Determine the (X, Y) coordinate at the center of the cell enclosing the given text.  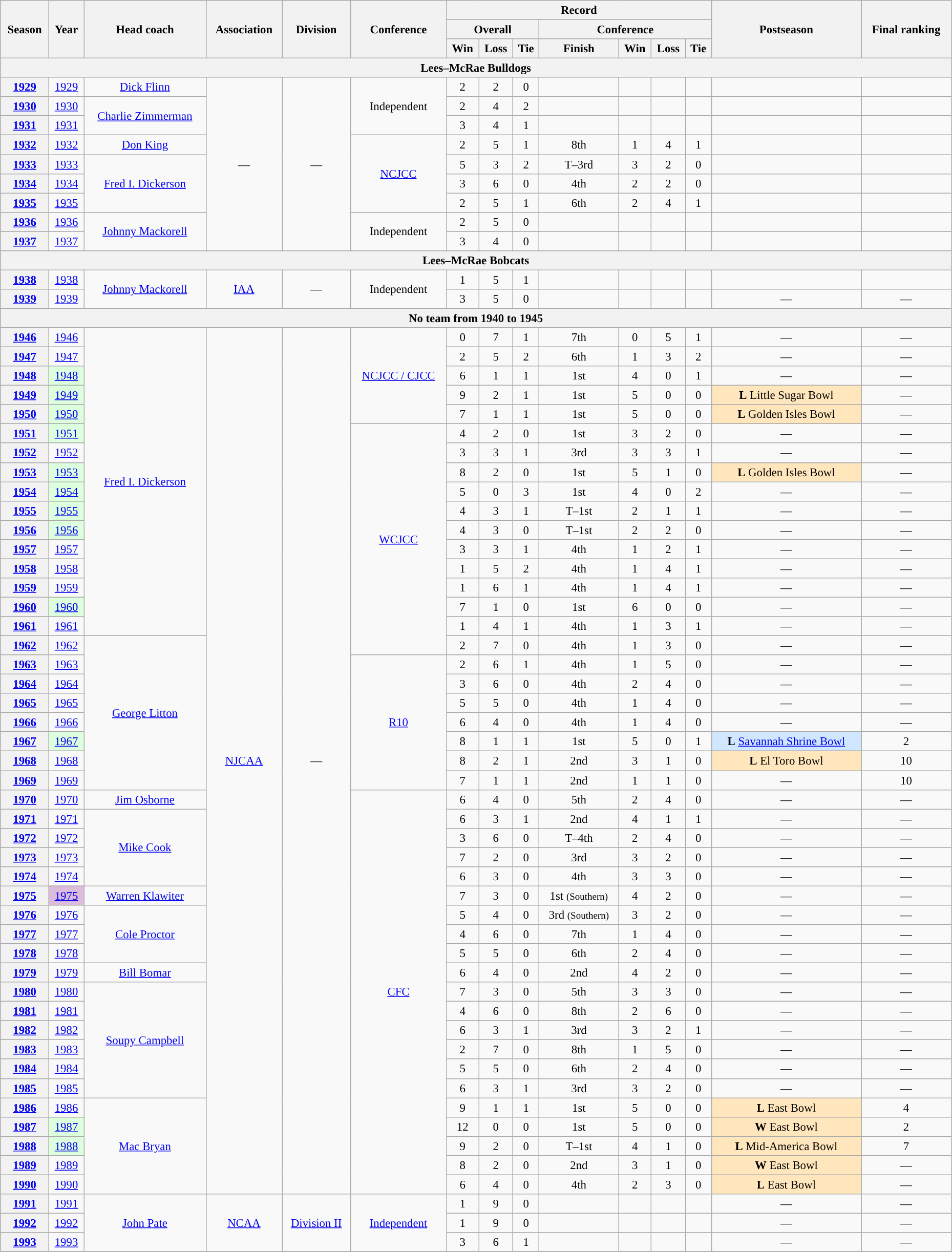
NCJCC / CJCC (398, 376)
Don King (145, 145)
Warren Klawiter (145, 896)
John Pate (145, 1223)
L Mid-America Bowl (786, 1146)
Record (579, 10)
Finish (579, 49)
Head coach (145, 30)
Soupy Campbell (145, 1040)
3rd (Southern) (579, 915)
Association (244, 30)
Bill Bomar (145, 973)
WCJCC (398, 540)
12 (463, 1127)
IAA (244, 289)
Division (316, 30)
Mike Cook (145, 847)
L El Toro Bowl (786, 761)
Postseason (786, 30)
Lees–McRae Bulldogs (476, 68)
Year (66, 30)
T–3rd (579, 164)
Dick Flinn (145, 87)
No team from 1940 to 1945 (476, 318)
Charlie Zimmerman (145, 116)
George Litton (145, 713)
1st (Southern) (579, 896)
CFC (398, 991)
R10 (398, 722)
T–4th (579, 838)
L Savannah Shrine Bowl (786, 742)
Cole Proctor (145, 934)
Season (25, 30)
L Little Sugar Bowl (786, 395)
NCAA (244, 1223)
Jim Osborne (145, 799)
Overall (493, 30)
NJCAA (244, 761)
Division II (316, 1223)
Lees–McRae Bobcats (476, 261)
Final ranking (906, 30)
NCJCC (398, 174)
Mac Bryan (145, 1146)
